Return the (X, Y) coordinate for the center point of the cell that contains the specified text.  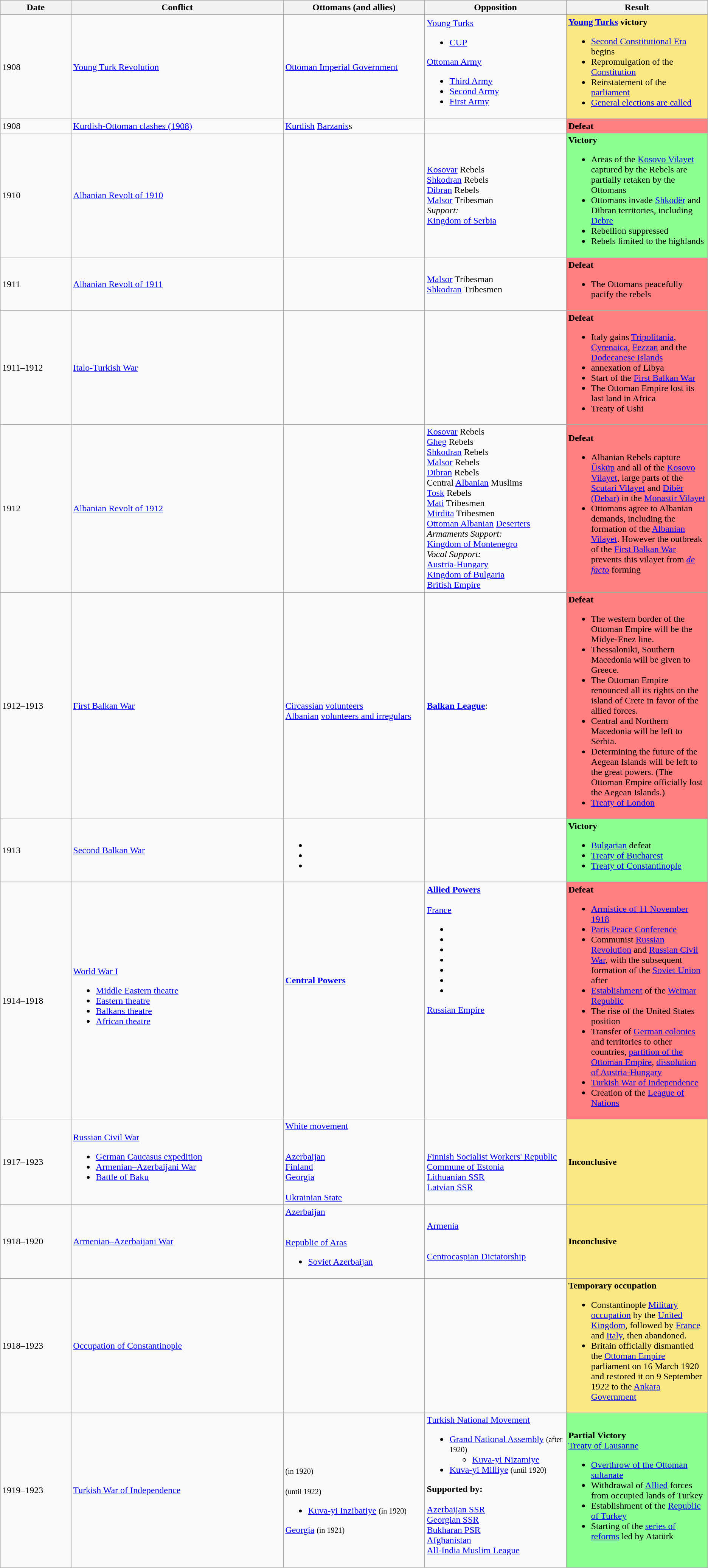
Turkish War of Independence (177, 1490)
VictoryBulgarian defeatTreaty of BucharestTreaty of Constantinople (637, 850)
Conflict (177, 8)
Circassian volunteers Albanian volunteers and irregulars (354, 706)
1913 (36, 850)
Young Turk Revolution (177, 67)
Italo-Turkish War (177, 368)
1912 (36, 508)
Kurdish Barzaniss (354, 126)
Armenia Centrocaspian Dictatorship (495, 1241)
Kurdish-Ottoman clashes (1908) (177, 126)
Russian Civil WarGerman Caucasus expeditionArmenian–Azerbaijani WarBattle of Baku (177, 1162)
1912–1913 (36, 706)
Finnish Socialist Workers' Republic Commune of Estonia Lithuanian SSR Latvian SSR (495, 1162)
First Balkan War (177, 706)
Central Powers (354, 1000)
Albanian Revolt of 1912 (177, 508)
Albanian Revolt of 1911 (177, 284)
Kosovar Rebels Shkodran Rebels Dibran Rebels Malsor Tribesman Support: Kingdom of Serbia (495, 195)
World War IMiddle Eastern theatreEastern theatreBalkans theatreAfrican theatre (177, 1000)
(in 1920) (until 1922)Kuva-yi Inzibatiye (in 1920) Georgia (in 1921) (354, 1490)
1911–1912 (36, 368)
Second Balkan War (177, 850)
1918–1923 (36, 1346)
1910 (36, 195)
Young Turks victorySecond Constitutional Era beginsRepromulgation of the ConstitutionReinstatement of the parliamentGeneral elections are called (637, 67)
White movement Azerbaijan Finland Georgia Ukrainian State (354, 1162)
Occupation of Constantinople (177, 1346)
Date (36, 8)
DefeatThe Ottomans peacefully pacify the rebels (637, 284)
1911 (36, 284)
Allied Powers France Russian Empire (495, 1000)
Azerbaijan Republic of Aras Soviet Azerbaijan (354, 1241)
1919–1923 (36, 1490)
Balkan League: (495, 706)
Ottoman Imperial Government (354, 67)
Malsor Tribesman Shkodran Tribesmen (495, 284)
Armenian–Azerbaijani War (177, 1241)
Ottomans (and allies) (354, 8)
Opposition (495, 8)
1917–1923 (36, 1162)
1914–1918 (36, 1000)
Young Turks CUP Ottoman Army Third Army Second Army First Army (495, 67)
Defeat (637, 126)
Result (637, 8)
1918–1920 (36, 1241)
Albanian Revolt of 1910 (177, 195)
